Extract the [X, Y] coordinate from the center of the cell holding the provided text.  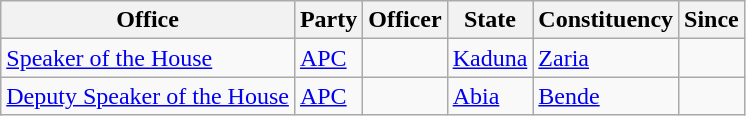
Abia [490, 96]
Deputy Speaker of the House [148, 96]
Constituency [606, 20]
Bende [606, 96]
Since [712, 20]
Officer [405, 20]
Speaker of the House [148, 58]
Office [148, 20]
State [490, 20]
Kaduna [490, 58]
Zaria [606, 58]
Party [328, 20]
